Find where the given text appears and provide that cell's center as (x, y) coordinate. 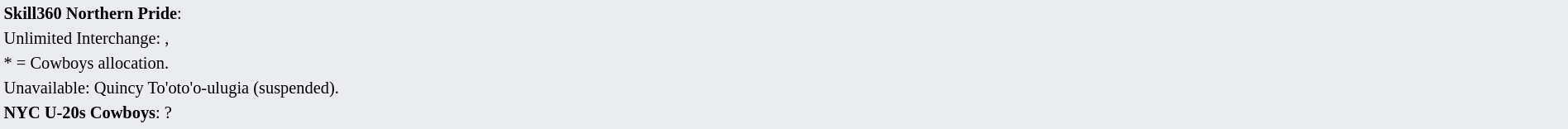
* = Cowboys allocation. (784, 63)
NYC U-20s Cowboys: ? (784, 112)
Skill360 Northern Pride: (784, 13)
Unavailable: Quincy To'oto'o-ulugia (suspended). (784, 88)
Unlimited Interchange: , (784, 38)
